Capture the cell that displays the provided text and extract its (X, Y) central coordinate. 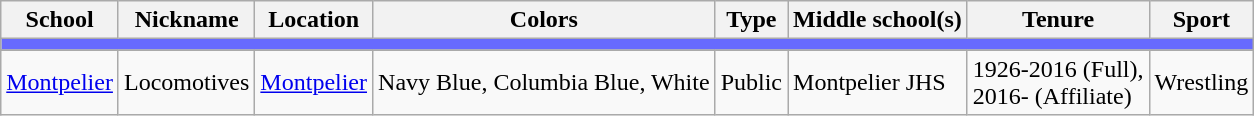
Middle school(s) (878, 20)
Location (314, 20)
1926-2016 (Full),2016- (Affiliate) (1058, 82)
Montpelier JHS (878, 82)
Wrestling (1202, 82)
Navy Blue, Columbia Blue, White (544, 82)
Locomotives (186, 82)
Sport (1202, 20)
Nickname (186, 20)
School (60, 20)
Tenure (1058, 20)
Type (751, 20)
Public (751, 82)
Colors (544, 20)
